Search for the cell housing the specified text and yield its (X, Y) center coordinate. 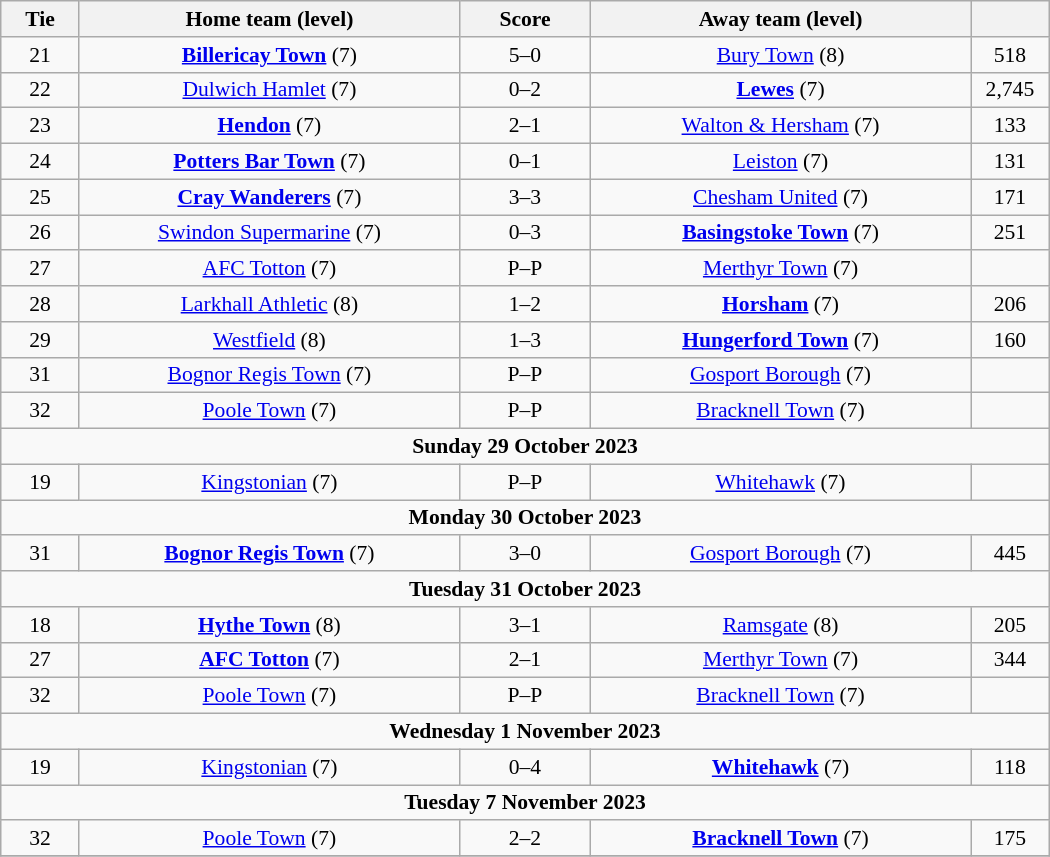
160 (1010, 340)
Score (524, 19)
18 (40, 625)
Lewes (7) (781, 90)
21 (40, 55)
5–0 (524, 55)
131 (1010, 162)
0–2 (524, 90)
Basingstoke Town (7) (781, 233)
22 (40, 90)
Hythe Town (8) (269, 625)
Tuesday 31 October 2023 (525, 589)
25 (40, 197)
Dulwich Hamlet (7) (269, 90)
Wednesday 1 November 2023 (525, 732)
26 (40, 233)
Ramsgate (8) (781, 625)
0–3 (524, 233)
28 (40, 304)
0–4 (524, 767)
1–3 (524, 340)
Swindon Supermarine (7) (269, 233)
Bury Town (8) (781, 55)
29 (40, 340)
118 (1010, 767)
24 (40, 162)
Westfield (8) (269, 340)
Walton & Hersham (7) (781, 126)
445 (1010, 554)
Leiston (7) (781, 162)
3–1 (524, 625)
344 (1010, 660)
3–0 (524, 554)
1–2 (524, 304)
Away team (level) (781, 19)
Monday 30 October 2023 (525, 518)
Chesham United (7) (781, 197)
518 (1010, 55)
Tuesday 7 November 2023 (525, 803)
205 (1010, 625)
206 (1010, 304)
Hungerford Town (7) (781, 340)
Horsham (7) (781, 304)
0–1 (524, 162)
251 (1010, 233)
Billericay Town (7) (269, 55)
Sunday 29 October 2023 (525, 447)
171 (1010, 197)
Home team (level) (269, 19)
Cray Wanderers (7) (269, 197)
2–2 (524, 839)
175 (1010, 839)
Tie (40, 19)
2,745 (1010, 90)
23 (40, 126)
3–3 (524, 197)
Hendon (7) (269, 126)
Potters Bar Town (7) (269, 162)
133 (1010, 126)
Larkhall Athletic (8) (269, 304)
